Scan for the cell matching the given text and deliver its [X, Y] coordinate at center. 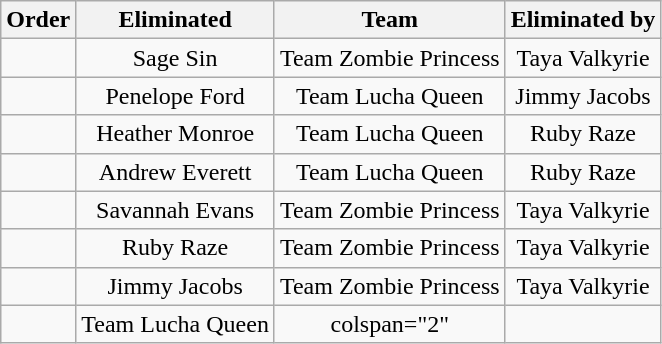
Savannah Evans [176, 210]
Eliminated [176, 20]
Order [38, 20]
Penelope Ford [176, 96]
Heather Monroe [176, 134]
Andrew Everett [176, 172]
Sage Sin [176, 58]
Eliminated by [583, 20]
colspan="2" [390, 324]
Team [390, 20]
